Identify which cell holds the provided text, then report its (X, Y) central coordinate. 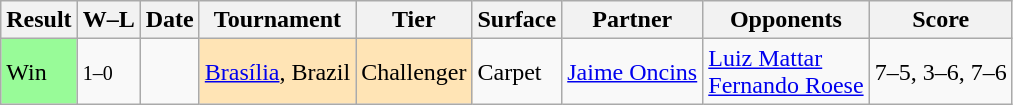
Date (170, 20)
Partner (632, 20)
Tier (414, 20)
Luiz Mattar Fernando Roese (786, 72)
Score (940, 20)
Surface (517, 20)
7–5, 3–6, 7–6 (940, 72)
Tournament (277, 20)
Opponents (786, 20)
Challenger (414, 72)
Result (39, 20)
Brasília, Brazil (277, 72)
1–0 (108, 72)
Win (39, 72)
W–L (108, 20)
Carpet (517, 72)
Jaime Oncins (632, 72)
